Extract the (x, y) coordinate from the center of the cell holding the provided text.  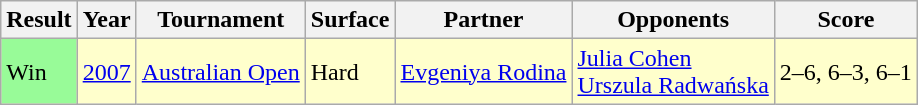
Tournament (220, 20)
Hard (350, 72)
Win (39, 72)
2–6, 6–3, 6–1 (846, 72)
2007 (106, 72)
Australian Open (220, 72)
Opponents (673, 20)
Year (106, 20)
Evgeniya Rodina (484, 72)
Surface (350, 20)
Partner (484, 20)
Julia Cohen Urszula Radwańska (673, 72)
Score (846, 20)
Result (39, 20)
